For the text-containing cell, return its midpoint in (x, y) coordinate format. 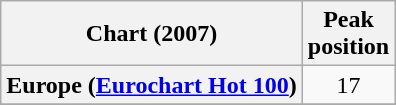
Peakposition (348, 34)
Europe (Eurochart Hot 100) (152, 85)
17 (348, 85)
Chart (2007) (152, 34)
